Pinpoint the cell where the given text exists, returning its [X, Y] midpoint coordinate. 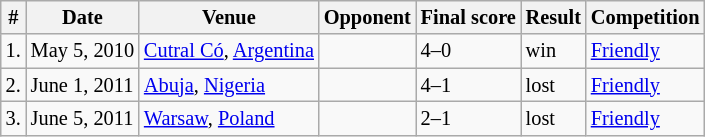
Warsaw, Poland [229, 118]
May 5, 2010 [82, 51]
win [554, 51]
Competition [645, 17]
Opponent [368, 17]
4–0 [468, 51]
# [14, 17]
Cutral Có, Argentina [229, 51]
1. [14, 51]
Date [82, 17]
3. [14, 118]
June 5, 2011 [82, 118]
2–1 [468, 118]
2. [14, 85]
4–1 [468, 85]
Final score [468, 17]
Abuja, Nigeria [229, 85]
June 1, 2011 [82, 85]
Result [554, 17]
Venue [229, 17]
